Return the (X, Y) coordinate for the center point of the cell that contains the specified text.  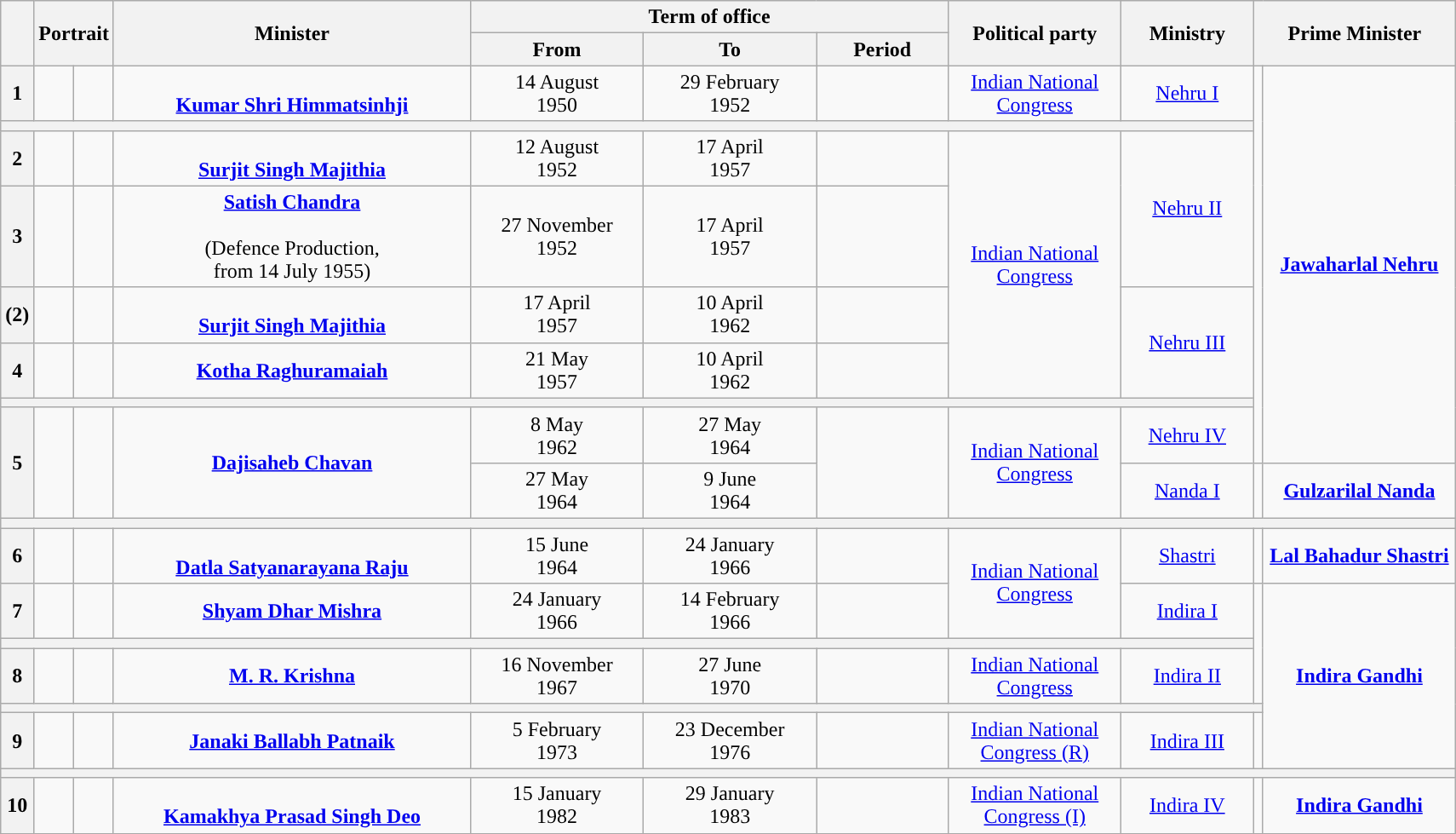
1 (17, 94)
Gulzarilal Nanda (1359, 491)
To (731, 49)
Portrait (74, 33)
14 August1950 (557, 94)
5 (17, 463)
Nehru IV (1187, 434)
Political party (1035, 33)
Minister (291, 33)
Indira I (1187, 612)
8 (17, 676)
Janaki Ballabh Patnaik (291, 741)
16 November1967 (557, 676)
15 January1982 (557, 806)
Prime Minister (1355, 33)
27 June1970 (731, 676)
8 May1962 (557, 434)
Term of office (710, 17)
29 January1983 (731, 806)
Nehru III (1187, 342)
Dajisaheb Chavan (291, 463)
29 February1952 (731, 94)
From (557, 49)
23 December1976 (731, 741)
Indira II (1187, 676)
9 (17, 741)
Shyam Dhar Mishra (291, 612)
Indian National Congress (I) (1035, 806)
Shastri (1187, 555)
M. R. Krishna (291, 676)
5 February1973 (557, 741)
(2) (17, 315)
21 May1957 (557, 370)
15 June1964 (557, 555)
4 (17, 370)
7 (17, 612)
Kumar Shri Himmatsinhji (291, 94)
6 (17, 555)
3 (17, 237)
Indian National Congress (R) (1035, 741)
10 (17, 806)
Lal Bahadur Shastri (1359, 555)
27 November1952 (557, 237)
12 August1952 (557, 158)
Nehru II (1187, 209)
Nanda I (1187, 491)
Indira III (1187, 741)
Nehru I (1187, 94)
2 (17, 158)
9 June1964 (731, 491)
14 February1966 (731, 612)
Period (882, 49)
Ministry (1187, 33)
Kotha Raghuramaiah (291, 370)
Indira IV (1187, 806)
Datla Satyanarayana Raju (291, 555)
Satish Chandra(Defence Production,from 14 July 1955) (291, 237)
Jawaharlal Nehru (1359, 264)
Kamakhya Prasad Singh Deo (291, 806)
